Return the (X, Y) coordinate for the center point of the cell that contains the specified text.  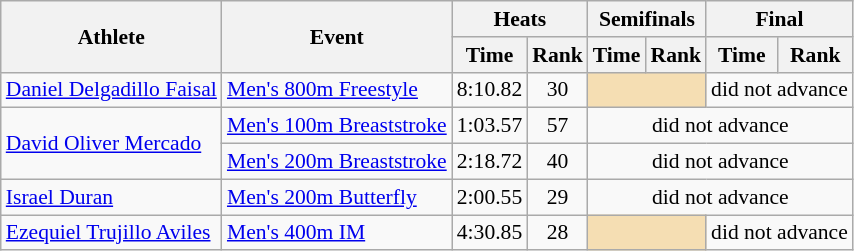
28 (558, 233)
Men's 100m Breaststroke (337, 126)
8:10.82 (490, 90)
Ezequiel Trujillo Aviles (112, 233)
57 (558, 126)
1:03.57 (490, 126)
Men's 200m Butterfly (337, 197)
Event (337, 36)
Final (780, 19)
2:18.72 (490, 162)
4:30.85 (490, 233)
Athlete (112, 36)
David Oliver Mercado (112, 144)
40 (558, 162)
29 (558, 197)
30 (558, 90)
Israel Duran (112, 197)
Men's 200m Breaststroke (337, 162)
Men's 800m Freestyle (337, 90)
2:00.55 (490, 197)
Men's 400m IM (337, 233)
Semifinals (647, 19)
Daniel Delgadillo Faisal (112, 90)
Heats (520, 19)
